For the text-containing cell, return its midpoint in [X, Y] coordinate format. 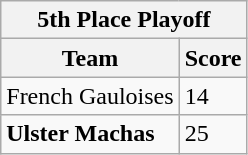
5th Place Playoff [124, 20]
Team [90, 58]
Score [213, 58]
French Gauloises [90, 96]
Ulster Machas [90, 134]
14 [213, 96]
25 [213, 134]
